Capture the cell that displays the provided text and extract its [x, y] central coordinate. 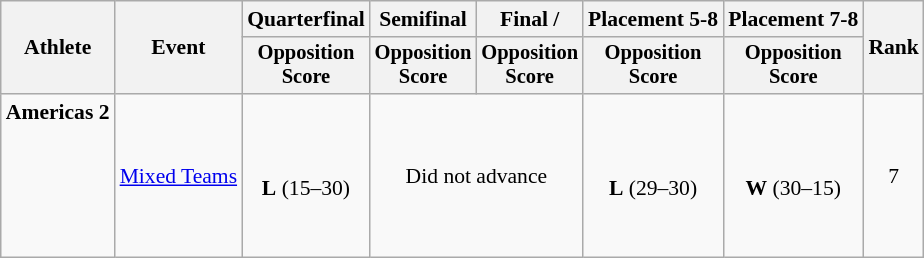
L (29–30) [653, 176]
W (30–15) [793, 176]
Placement 7-8 [793, 19]
Rank [894, 48]
Final / [530, 19]
Americas 2 [58, 176]
Semifinal [424, 19]
Did not advance [476, 176]
Quarterfinal [306, 19]
Event [179, 48]
Athlete [58, 48]
Placement 5-8 [653, 19]
L (15–30) [306, 176]
7 [894, 176]
Mixed Teams [179, 176]
